Provide the (X, Y) coordinate of the cell's center where the given text is located.  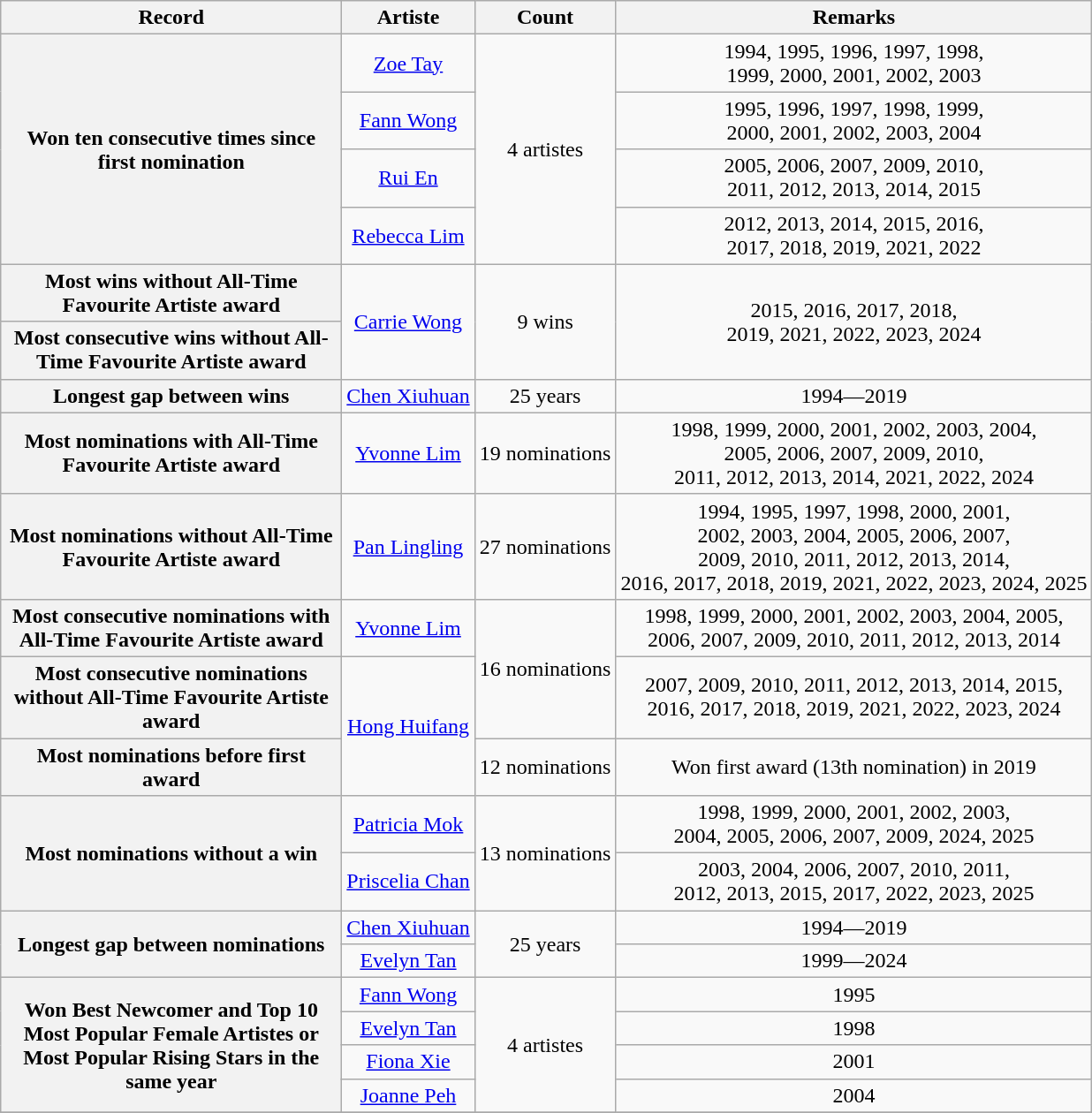
1994, 1995, 1996, 1997, 1998,1999, 2000, 2001, 2002, 2003 (853, 64)
2012, 2013, 2014, 2015, 2016,2017, 2018, 2019, 2021, 2022 (853, 235)
Most consecutive nominations with All-Time Favourite Artiste award (171, 627)
Carrie Wong (408, 322)
Pan Lingling (408, 546)
Longest gap between nominations (171, 944)
2004 (853, 1095)
Most nominations before first award (171, 767)
Artiste (408, 18)
Record (171, 18)
1998, 1999, 2000, 2001, 2002, 2003, 2004, 2005, 2006, 2007, 2009, 2010, 2011, 2012, 2013, 2014, 2021, 2022, 2024 (853, 453)
Most nominations with All-Time Favourite Artiste award (171, 453)
Longest gap between wins (171, 396)
Most wins without All-Time Favourite Artiste award (171, 293)
1998, 1999, 2000, 2001, 2002, 2003, 2004, 2005,2006, 2007, 2009, 2010, 2011, 2012, 2013, 2014 (853, 627)
Remarks (853, 18)
9 wins (545, 322)
1998 (853, 1028)
2007, 2009, 2010, 2011, 2012, 2013, 2014, 2015,2016, 2017, 2018, 2019, 2021, 2022, 2023, 2024 (853, 697)
Won ten consecutive times since first nomination (171, 149)
Won first award (13th nomination) in 2019 (853, 767)
2015, 2016, 2017, 2018,2019, 2021, 2022, 2023, 2024 (853, 322)
12 nominations (545, 767)
19 nominations (545, 453)
1995, 1996, 1997, 1998, 1999,2000, 2001, 2002, 2003, 2004 (853, 120)
Most consecutive nominations without All-Time Favourite Artiste award (171, 697)
Zoe Tay (408, 64)
Count (545, 18)
1999—2024 (853, 961)
27 nominations (545, 546)
Rui En (408, 178)
Joanne Peh (408, 1095)
Most nominations without All-Time Favourite Artiste award (171, 546)
16 nominations (545, 668)
2003, 2004, 2006, 2007, 2010, 2011,2012, 2013, 2015, 2017, 2022, 2023, 2025 (853, 882)
1998, 1999, 2000, 2001, 2002, 2003,2004, 2005, 2006, 2007, 2009, 2024, 2025 (853, 825)
Hong Huifang (408, 726)
Most consecutive wins without All-Time Favourite Artiste award (171, 350)
13 nominations (545, 853)
Fiona Xie (408, 1062)
Most nominations without a win (171, 853)
Won Best Newcomer and Top 10 Most Popular Female Artistes or Most Popular Rising Stars in the same year (171, 1045)
Priscelia Chan (408, 882)
Patricia Mok (408, 825)
2005, 2006, 2007, 2009, 2010,2011, 2012, 2013, 2014, 2015 (853, 178)
1995 (853, 995)
Rebecca Lim (408, 235)
2001 (853, 1062)
